Find where the given text appears and provide that cell's center as (X, Y) coordinate. 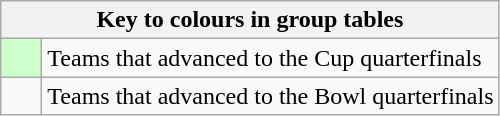
Key to colours in group tables (250, 20)
Teams that advanced to the Bowl quarterfinals (270, 96)
Teams that advanced to the Cup quarterfinals (270, 58)
